Search for the cell housing the specified text and yield its (X, Y) center coordinate. 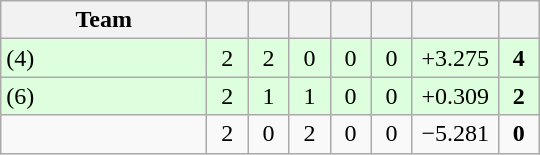
(4) (104, 58)
4 (518, 58)
+3.275 (455, 58)
(6) (104, 96)
Team (104, 20)
+0.309 (455, 96)
−5.281 (455, 134)
